Return (X, Y) of the center of cell containing provided text 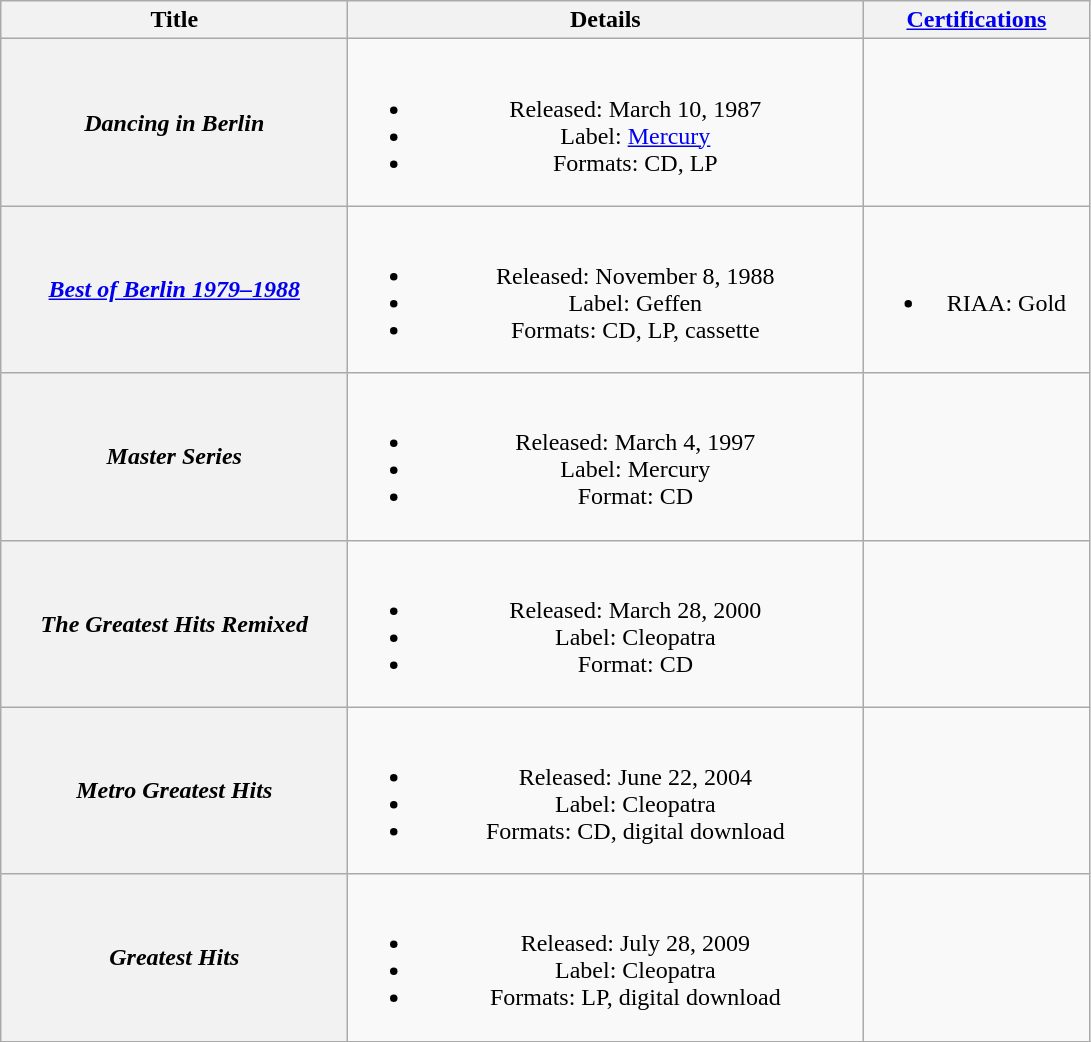
Metro Greatest Hits (174, 790)
Certifications (976, 20)
RIAA: Gold (976, 290)
Title (174, 20)
Released: June 22, 2004Label: CleopatraFormats: CD, digital download (606, 790)
Released: March 10, 1987 Label: MercuryFormats: CD, LP (606, 122)
Dancing in Berlin (174, 122)
The Greatest Hits Remixed (174, 624)
Best of Berlin 1979–1988 (174, 290)
Released: March 28, 2000Label: CleopatraFormat: CD (606, 624)
Released: July 28, 2009Label: CleopatraFormats: LP, digital download (606, 958)
Released: March 4, 1997 Label: MercuryFormat: CD (606, 456)
Master Series (174, 456)
Released: November 8, 1988Label: GeffenFormats: CD, LP, cassette (606, 290)
Greatest Hits (174, 958)
Details (606, 20)
